Find where the given text appears and provide that cell's center as [x, y] coordinate. 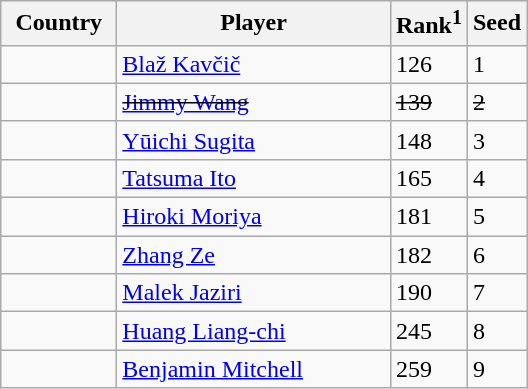
3 [496, 140]
Malek Jaziri [254, 293]
139 [428, 102]
5 [496, 217]
165 [428, 178]
190 [428, 293]
182 [428, 255]
Country [59, 24]
9 [496, 369]
Yūichi Sugita [254, 140]
126 [428, 64]
8 [496, 331]
Tatsuma Ito [254, 178]
181 [428, 217]
Player [254, 24]
Benjamin Mitchell [254, 369]
Zhang Ze [254, 255]
2 [496, 102]
Rank1 [428, 24]
4 [496, 178]
259 [428, 369]
Hiroki Moriya [254, 217]
Blaž Kavčič [254, 64]
Huang Liang-chi [254, 331]
1 [496, 64]
6 [496, 255]
Seed [496, 24]
7 [496, 293]
245 [428, 331]
Jimmy Wang [254, 102]
148 [428, 140]
